Capture the cell that displays the provided text and extract its (X, Y) central coordinate. 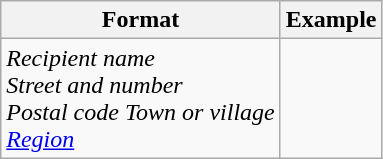
Recipient name Street and number Postal code Town or village Region (141, 98)
Format (141, 20)
Example (331, 20)
